Detect which cell encompasses the target text, then output its (X, Y) center coordinate. 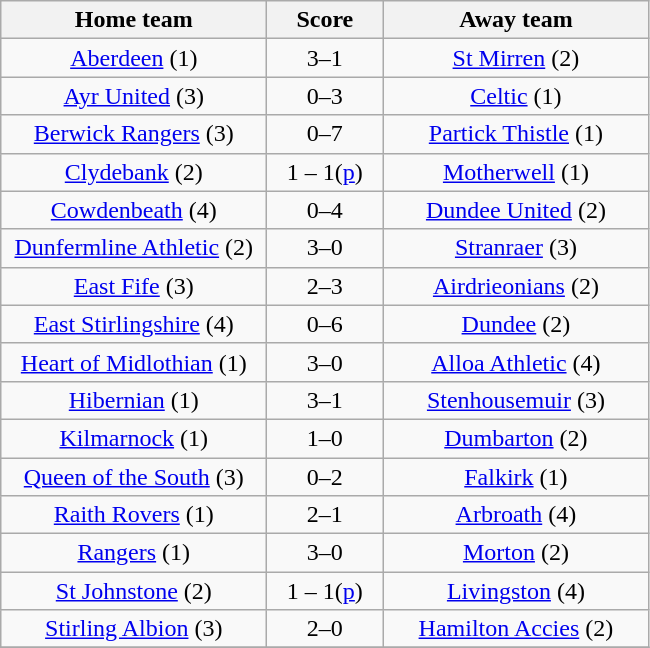
Dundee United (2) (516, 210)
Stranraer (3) (516, 248)
Partick Thistle (1) (516, 134)
Morton (2) (516, 553)
Dumbarton (2) (516, 438)
Cowdenbeath (4) (134, 210)
Score (325, 20)
Celtic (1) (516, 96)
Hamilton Accies (2) (516, 629)
2–3 (325, 286)
Hibernian (1) (134, 400)
0–6 (325, 324)
Heart of Midlothian (1) (134, 362)
Alloa Athletic (4) (516, 362)
East Stirlingshire (4) (134, 324)
0–7 (325, 134)
Stenhousemuir (3) (516, 400)
Clydebank (2) (134, 172)
Dundee (2) (516, 324)
Airdrieonians (2) (516, 286)
Queen of the South (3) (134, 477)
0–3 (325, 96)
2–1 (325, 515)
Livingston (4) (516, 591)
2–0 (325, 629)
Falkirk (1) (516, 477)
Ayr United (3) (134, 96)
1–0 (325, 438)
Motherwell (1) (516, 172)
Dunfermline Athletic (2) (134, 248)
Raith Rovers (1) (134, 515)
Berwick Rangers (3) (134, 134)
Stirling Albion (3) (134, 629)
St Mirren (2) (516, 58)
0–4 (325, 210)
Home team (134, 20)
Arbroath (4) (516, 515)
East Fife (3) (134, 286)
Kilmarnock (1) (134, 438)
Rangers (1) (134, 553)
Aberdeen (1) (134, 58)
St Johnstone (2) (134, 591)
0–2 (325, 477)
Away team (516, 20)
